Scan for the cell matching the given text and deliver its (X, Y) coordinate at center. 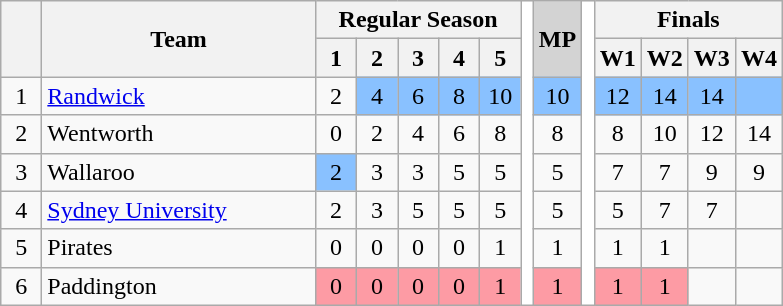
Sydney University (179, 210)
W3 (712, 58)
Team (179, 39)
Randwick (179, 96)
Wentworth (179, 134)
MP (557, 39)
W1 (618, 58)
Pirates (179, 248)
Wallaroo (179, 172)
Regular Season (418, 20)
W4 (758, 58)
Paddington (179, 286)
W2 (664, 58)
Finals (688, 20)
